From the cell containing the given text, extract its center point as (X, Y) coordinate. 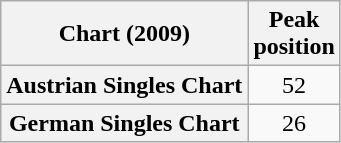
52 (294, 85)
German Singles Chart (124, 123)
26 (294, 123)
Peakposition (294, 34)
Austrian Singles Chart (124, 85)
Chart (2009) (124, 34)
